Detect which cell encompasses the target text, then output its (X, Y) center coordinate. 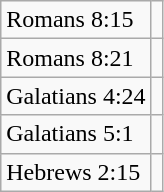
Romans 8:21 (76, 58)
Romans 8:15 (76, 20)
Hebrews 2:15 (76, 172)
Galatians 5:1 (76, 134)
Galatians 4:24 (76, 96)
